Detect which cell encompasses the target text, then output its (X, Y) center coordinate. 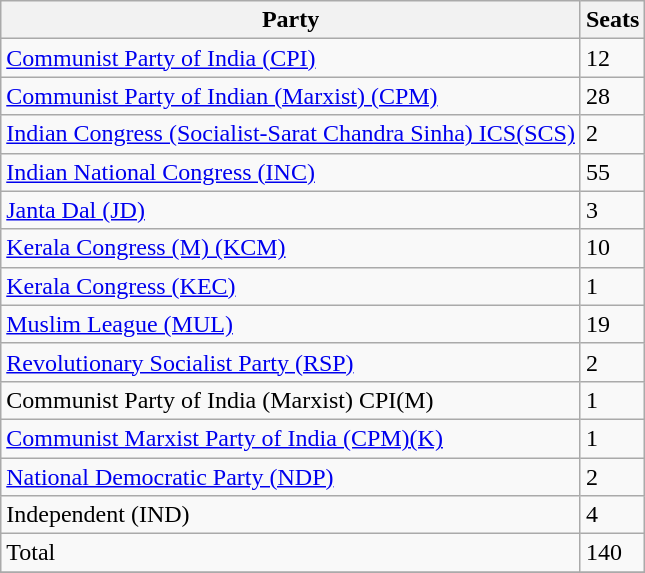
Total (291, 553)
Communist Party of India (Marxist) CPI(M) (291, 400)
National Democratic Party (NDP) (291, 477)
140 (612, 553)
Janta Dal (JD) (291, 210)
12 (612, 58)
Kerala Congress (M) (KCM) (291, 248)
Communist Party of Indian (Marxist) (CPM) (291, 96)
Communist Party of India (CPI) (291, 58)
Indian Congress (Socialist-Sarat Chandra Sinha) ICS(SCS) (291, 134)
Seats (612, 20)
28 (612, 96)
Party (291, 20)
Independent (IND) (291, 515)
Muslim League (MUL) (291, 324)
Kerala Congress (KEC) (291, 286)
19 (612, 324)
10 (612, 248)
4 (612, 515)
Revolutionary Socialist Party (RSP) (291, 362)
3 (612, 210)
55 (612, 172)
Indian National Congress (INC) (291, 172)
Communist Marxist Party of India (CPM)(K) (291, 438)
